Find where the given text appears and provide that cell's center as (X, Y) coordinate. 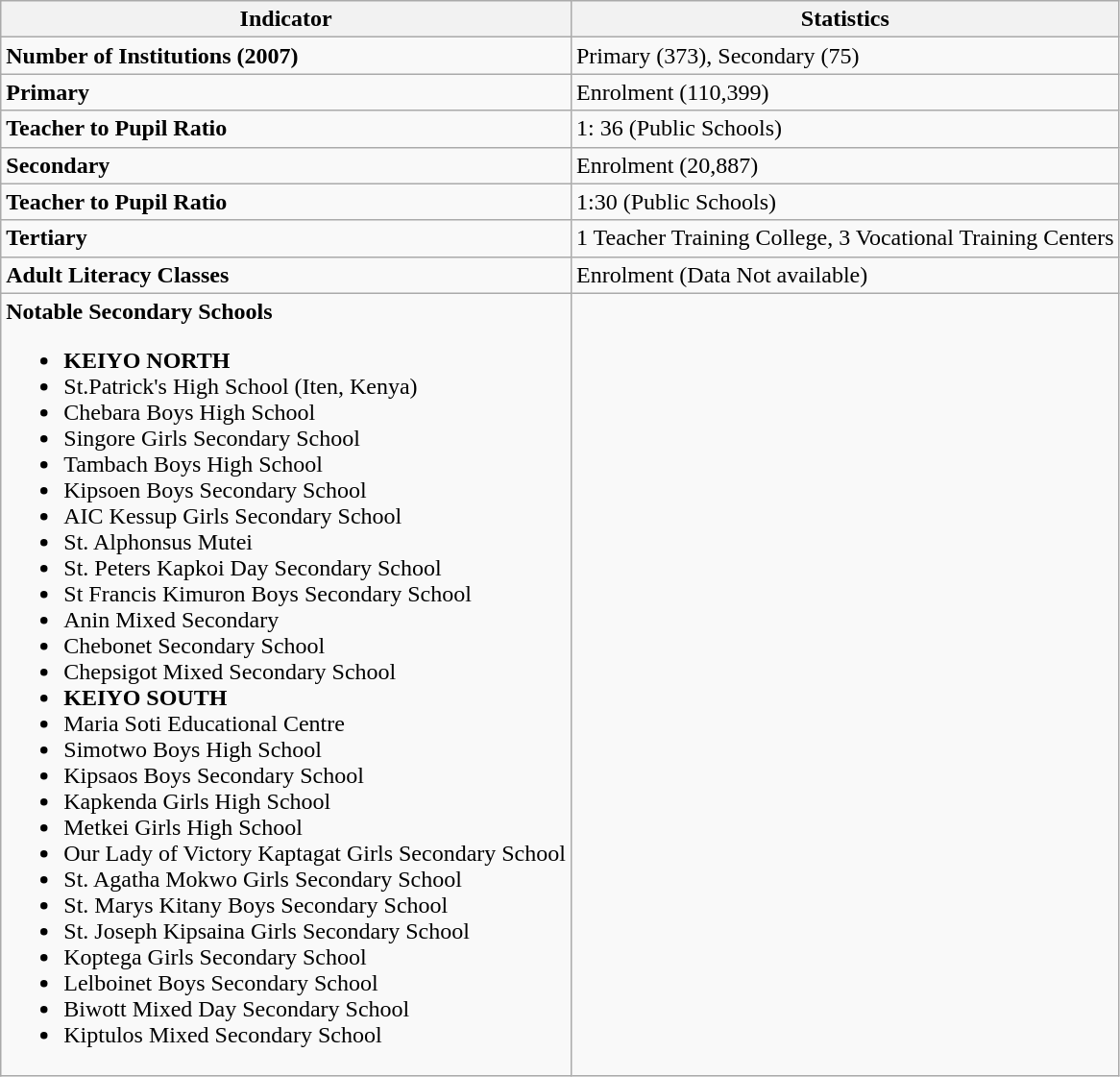
Tertiary (286, 238)
Number of Institutions (2007) (286, 56)
Primary (286, 92)
Secondary (286, 165)
1:30 (Public Schools) (845, 202)
1: 36 (Public Schools) (845, 129)
Statistics (845, 19)
Primary (373), Secondary (75) (845, 56)
Enrolment (110,399) (845, 92)
Enrolment (Data Not available) (845, 275)
Adult Literacy Classes (286, 275)
Enrolment (20,887) (845, 165)
Indicator (286, 19)
1 Teacher Training College, 3 Vocational Training Centers (845, 238)
